Return the [X, Y] coordinate for the center point of the cell that contains the specified text.  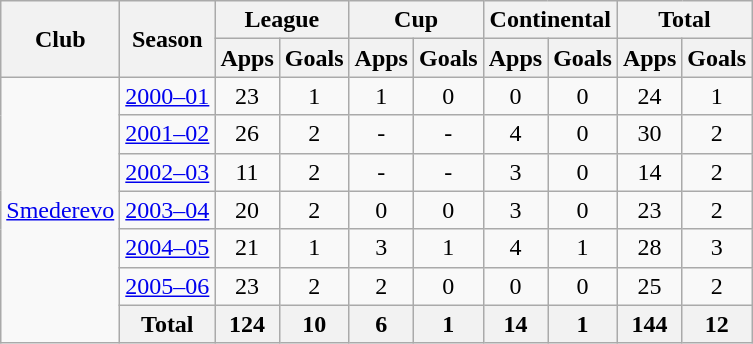
2002–03 [168, 172]
2005–06 [168, 286]
144 [649, 324]
20 [247, 210]
Cup [416, 20]
Season [168, 39]
2001–02 [168, 134]
2000–01 [168, 96]
12 [717, 324]
2003–04 [168, 210]
26 [247, 134]
Smederevo [60, 210]
28 [649, 248]
League [282, 20]
2004–05 [168, 248]
6 [381, 324]
Continental [550, 20]
11 [247, 172]
124 [247, 324]
Club [60, 39]
10 [314, 324]
21 [247, 248]
25 [649, 286]
24 [649, 96]
30 [649, 134]
